Return [x, y] of the center of cell containing provided text 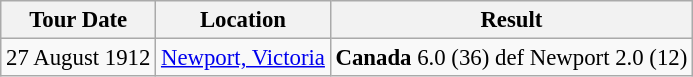
27 August 1912 [78, 58]
Tour Date [78, 20]
Newport, Victoria [244, 58]
Location [244, 20]
Result [511, 20]
Canada 6.0 (36) def Newport 2.0 (12) [511, 58]
